Return [X, Y] of the center of cell containing provided text 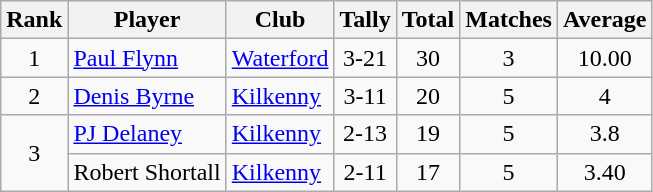
17 [428, 172]
Denis Byrne [147, 96]
Player [147, 20]
19 [428, 134]
2 [34, 96]
3-11 [365, 96]
Total [428, 20]
4 [604, 96]
Matches [509, 20]
3.40 [604, 172]
3.8 [604, 134]
Club [280, 20]
30 [428, 58]
3-21 [365, 58]
Rank [34, 20]
10.00 [604, 58]
2-13 [365, 134]
1 [34, 58]
2-11 [365, 172]
PJ Delaney [147, 134]
Average [604, 20]
Tally [365, 20]
Paul Flynn [147, 58]
20 [428, 96]
Robert Shortall [147, 172]
Waterford [280, 58]
